Pinpoint the cell where the given text exists, returning its [x, y] midpoint coordinate. 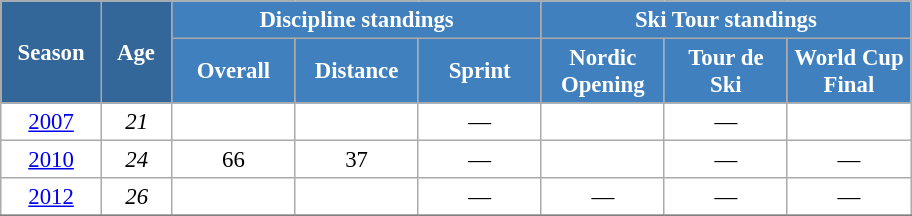
24 [136, 160]
21 [136, 122]
2012 [52, 197]
26 [136, 197]
World CupFinal [848, 72]
NordicOpening [602, 72]
37 [356, 160]
66 [234, 160]
Distance [356, 72]
Ski Tour standings [726, 20]
Season [52, 52]
Age [136, 52]
2007 [52, 122]
2010 [52, 160]
Discipline standings [356, 20]
Tour deSki [726, 72]
Overall [234, 72]
Sprint [480, 72]
